Provide the [X, Y] coordinate of the cell's center where the given text is located.  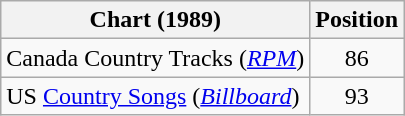
93 [357, 96]
Chart (1989) [156, 20]
86 [357, 58]
US Country Songs (Billboard) [156, 96]
Position [357, 20]
Canada Country Tracks (RPM) [156, 58]
